Find where the given text appears and provide that cell's center as [x, y] coordinate. 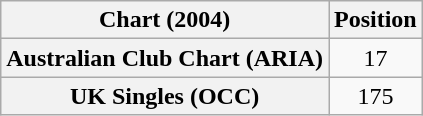
Australian Club Chart (ARIA) [165, 58]
UK Singles (OCC) [165, 96]
175 [375, 96]
Position [375, 20]
17 [375, 58]
Chart (2004) [165, 20]
